Detect which cell encompasses the target text, then output its (x, y) center coordinate. 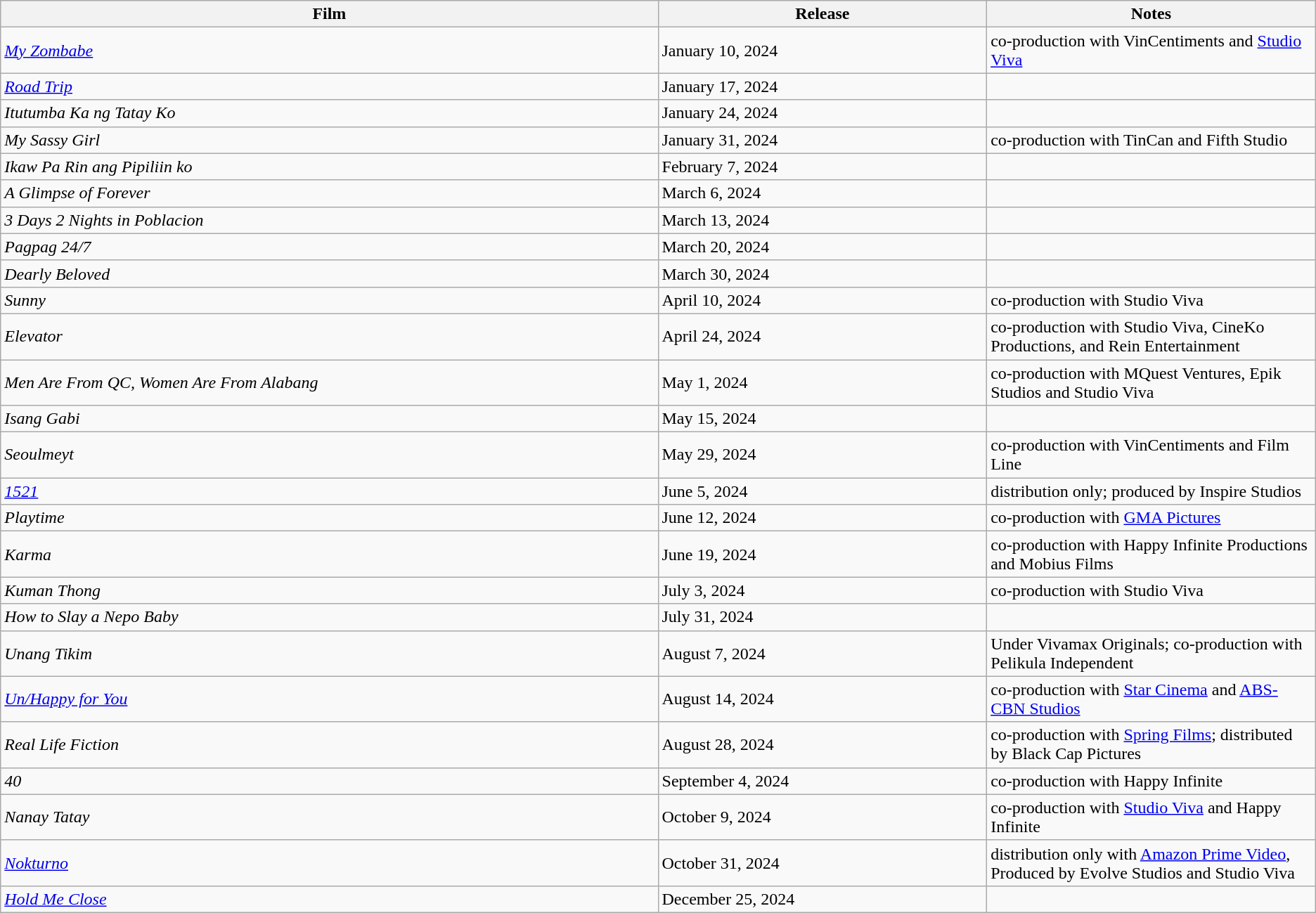
Film (329, 14)
Un/Happy for You (329, 699)
co-production with TinCan and Fifth Studio (1151, 140)
Isang Gabi (329, 419)
April 10, 2024 (822, 300)
June 5, 2024 (822, 491)
January 17, 2024 (822, 86)
March 6, 2024 (822, 193)
Men Are From QC, Women Are From Alabang (329, 382)
Nokturno (329, 863)
Nanay Tatay (329, 817)
September 4, 2024 (822, 781)
Elevator (329, 336)
Under Vivamax Originals; co-production with Pelikula Independent (1151, 654)
July 3, 2024 (822, 590)
co-production with Studio Viva and Happy Infinite (1151, 817)
Hold Me Close (329, 899)
April 24, 2024 (822, 336)
co-production with Happy Infinite (1151, 781)
distribution only with Amazon Prime Video, Produced by Evolve Studios and Studio Viva (1151, 863)
August 28, 2024 (822, 745)
July 31, 2024 (822, 617)
co-production with GMA Pictures (1151, 518)
Itutumba Ka ng Tatay Ko (329, 113)
co-production with MQuest Ventures, Epik Studios and Studio Viva (1151, 382)
March 20, 2024 (822, 247)
Seoulmeyt (329, 455)
October 9, 2024 (822, 817)
co-production with VinCentiments and Film Line (1151, 455)
January 31, 2024 (822, 140)
40 (329, 781)
Real Life Fiction (329, 745)
Kuman Thong (329, 590)
August 7, 2024 (822, 654)
March 30, 2024 (822, 273)
My Zombabe (329, 51)
May 1, 2024 (822, 382)
Road Trip (329, 86)
Dearly Beloved (329, 273)
My Sassy Girl (329, 140)
A Glimpse of Forever (329, 193)
March 13, 2024 (822, 220)
How to Slay a Nepo Baby (329, 617)
January 24, 2024 (822, 113)
June 12, 2024 (822, 518)
Unang Tikim (329, 654)
May 29, 2024 (822, 455)
August 14, 2024 (822, 699)
Sunny (329, 300)
Ikaw Pa Rin ang Pipiliin ko (329, 167)
December 25, 2024 (822, 899)
3 Days 2 Nights in Poblacion (329, 220)
co-production with VinCentiments and Studio Viva (1151, 51)
February 7, 2024 (822, 167)
January 10, 2024 (822, 51)
co-production with Star Cinema and ABS-CBN Studios (1151, 699)
Karma (329, 554)
co-production with Studio Viva, CineKo Productions, and Rein Entertainment (1151, 336)
Pagpag 24/7 (329, 247)
Notes (1151, 14)
distribution only; produced by Inspire Studios (1151, 491)
Release (822, 14)
May 15, 2024 (822, 419)
1521 (329, 491)
co-production with Happy Infinite Productions and Mobius Films (1151, 554)
June 19, 2024 (822, 554)
October 31, 2024 (822, 863)
Playtime (329, 518)
co-production with Spring Films; distributed by Black Cap Pictures (1151, 745)
